Pinpoint the cell where the given text exists, returning its [x, y] midpoint coordinate. 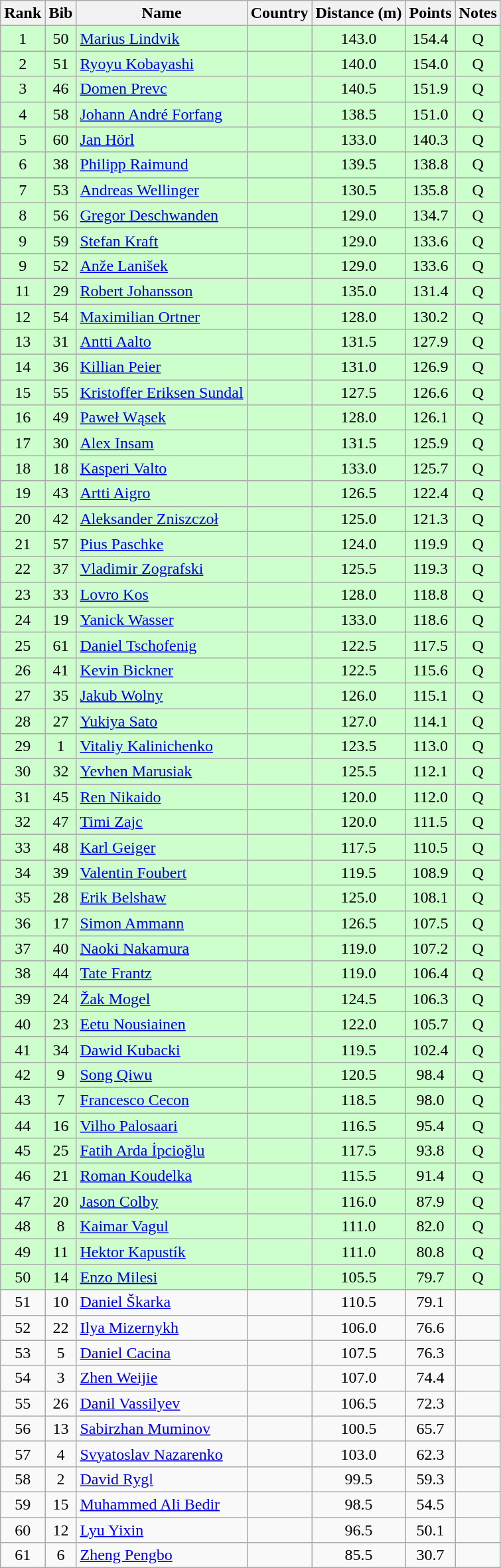
Pius Paschke [162, 544]
99.5 [358, 1479]
Žak Mogel [162, 999]
154.0 [430, 64]
10 [61, 1302]
Rank [23, 13]
87.9 [430, 1201]
Yanick Wasser [162, 620]
114.1 [430, 721]
Notes [478, 13]
Distance (m) [358, 13]
Eetu Nousiainen [162, 1024]
106.0 [358, 1328]
76.6 [430, 1328]
Robert Johansson [162, 291]
Zheng Pengbo [162, 1555]
Vitaliy Kalinichenko [162, 746]
95.4 [430, 1126]
118.6 [430, 620]
Kaimar Vagul [162, 1227]
Jakub Wolny [162, 695]
Antti Aalto [162, 342]
125.9 [430, 443]
107.0 [358, 1378]
123.5 [358, 746]
Country [279, 13]
112.0 [430, 797]
134.7 [430, 215]
Stefan Kraft [162, 240]
Philipp Raimund [162, 165]
74.4 [430, 1378]
151.0 [430, 114]
135.8 [430, 190]
Svyatoslav Nazarenko [162, 1454]
Sabirzhan Muminov [162, 1429]
140.5 [358, 89]
140.0 [358, 64]
126.6 [430, 392]
126.9 [430, 367]
120.5 [358, 1075]
72.3 [430, 1403]
116.5 [358, 1126]
139.5 [358, 165]
79.1 [430, 1302]
Lovro Kos [162, 594]
Name [162, 13]
Song Qiwu [162, 1075]
50.1 [430, 1529]
Vladimir Zografski [162, 569]
Ren Nikaido [162, 797]
Ilya Mizernykh [162, 1328]
116.0 [358, 1201]
126.0 [358, 695]
85.5 [358, 1555]
98.5 [358, 1504]
124.0 [358, 544]
115.6 [430, 670]
82.0 [430, 1227]
143.0 [358, 39]
131.4 [430, 291]
Paweł Wąsek [162, 418]
Yukiya Sato [162, 721]
Marius Lindvik [162, 39]
Erik Belshaw [162, 898]
98.0 [430, 1100]
103.0 [358, 1454]
Daniel Tschofenig [162, 645]
93.8 [430, 1151]
62.3 [430, 1454]
Vilho Palosaari [162, 1126]
Alex Insam [162, 443]
102.4 [430, 1049]
Daniel Škarka [162, 1302]
Gregor Deschwanden [162, 215]
Fatih Arda İpcioğlu [162, 1151]
79.7 [430, 1277]
David Rygl [162, 1479]
140.3 [430, 139]
Ryoyu Kobayashi [162, 64]
115.1 [430, 695]
Domen Prevc [162, 89]
118.8 [430, 594]
122.0 [358, 1024]
100.5 [358, 1429]
76.3 [430, 1353]
Muhammed Ali Bedir [162, 1504]
124.5 [358, 999]
Yevhen Marusiak [162, 772]
65.7 [430, 1429]
Danil Vassilyev [162, 1403]
Aleksander Zniszczoł [162, 519]
Dawid Kubacki [162, 1049]
Naoki Nakamura [162, 948]
91.4 [430, 1176]
127.9 [430, 342]
131.0 [358, 367]
Johann André Forfang [162, 114]
Jan Hörl [162, 139]
119.3 [430, 569]
111.5 [430, 822]
Jason Colby [162, 1201]
Lyu Yixin [162, 1529]
Simon Ammann [162, 923]
105.7 [430, 1024]
Artti Aigro [162, 493]
Valentin Foubert [162, 873]
121.3 [430, 519]
Kevin Bickner [162, 670]
Daniel Cacina [162, 1353]
98.4 [430, 1075]
130.2 [430, 317]
Bib [61, 13]
Maximilian Ortner [162, 317]
115.5 [358, 1176]
Tate Frantz [162, 974]
107.2 [430, 948]
Points [430, 13]
Kasperi Valto [162, 468]
96.5 [358, 1529]
80.8 [430, 1252]
Killian Peier [162, 367]
Roman Koudelka [162, 1176]
118.5 [358, 1100]
138.5 [358, 114]
130.5 [358, 190]
Hektor Kapustík [162, 1252]
Enzo Milesi [162, 1277]
125.7 [430, 468]
105.5 [358, 1277]
Karl Geiger [162, 847]
135.0 [358, 291]
30.7 [430, 1555]
126.1 [430, 418]
108.1 [430, 898]
127.5 [358, 392]
59.3 [430, 1479]
Anže Lanišek [162, 266]
Francesco Cecon [162, 1100]
112.1 [430, 772]
Timi Zajc [162, 822]
138.8 [430, 165]
108.9 [430, 873]
127.0 [358, 721]
106.4 [430, 974]
122.4 [430, 493]
154.4 [430, 39]
Zhen Weijie [162, 1378]
54.5 [430, 1504]
106.3 [430, 999]
Andreas Wellinger [162, 190]
Kristoffer Eriksen Sundal [162, 392]
119.9 [430, 544]
151.9 [430, 89]
106.5 [358, 1403]
113.0 [430, 746]
